From the cell containing the given text, extract its center point as [X, Y] coordinate. 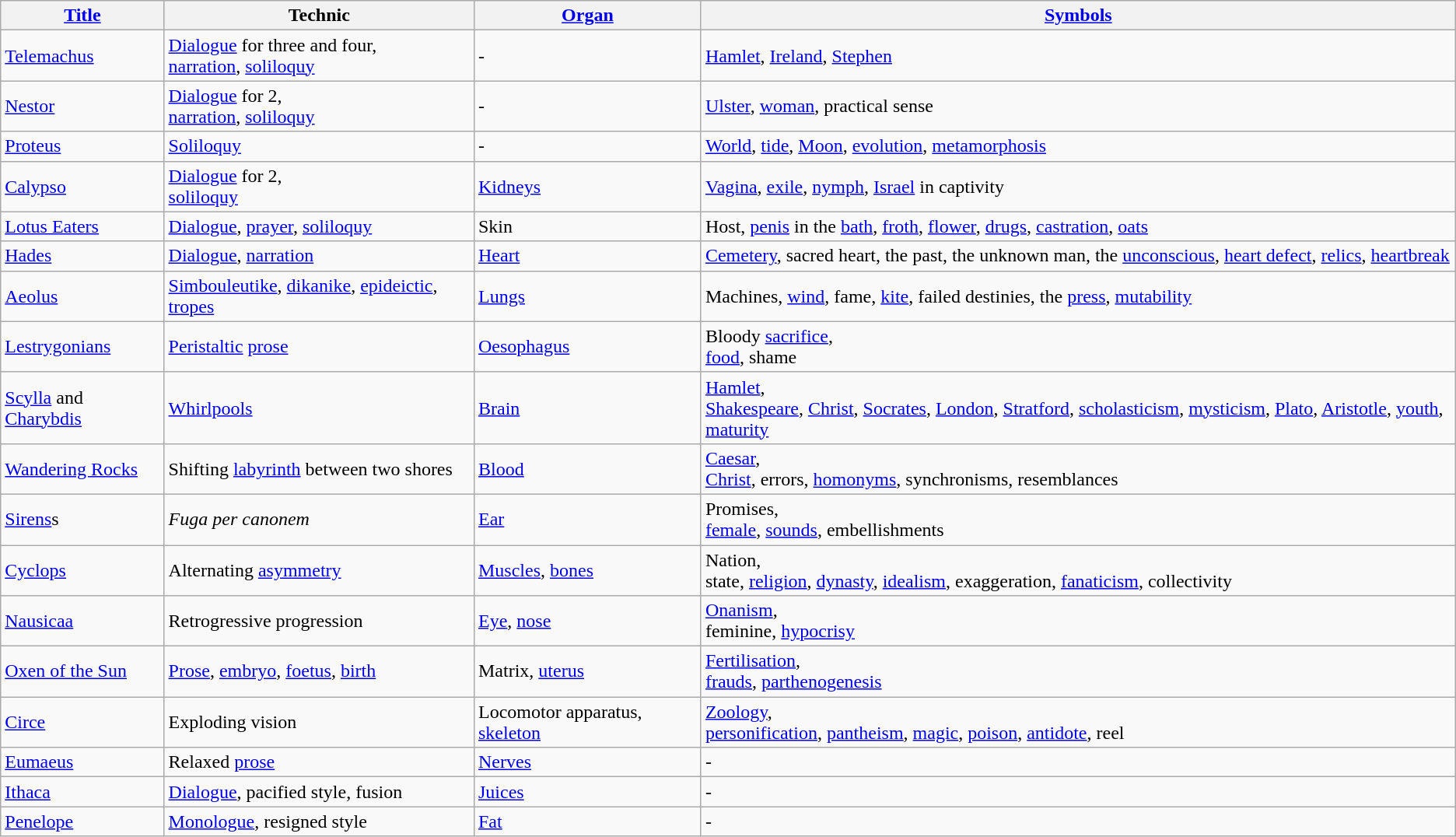
Dialogue, narration [319, 256]
Organ [587, 16]
Whirlpools [319, 408]
Dialogue for 2,soliloquy [319, 187]
Retrogressive progression [319, 621]
Brain [587, 408]
Fuga per canonem [319, 520]
Hamlet, Ireland, Stephen [1078, 56]
Lotus Eaters [82, 226]
Promises,female, sounds, embellishments [1078, 520]
Lungs [587, 296]
Circe [82, 722]
Eye, nose [587, 621]
Prose, embryo, foetus, birth [319, 672]
Alternating asymmetry [319, 569]
Vagina, exile, nymph, Israel in captivity [1078, 187]
Muscles, bones [587, 569]
Eumaeus [82, 762]
Soliloquy [319, 146]
Title [82, 16]
Penelope [82, 821]
Heart [587, 256]
Zoology,personification, pantheism, magic, poison, antidote, reel [1078, 722]
Host, penis in the bath, froth, flower, drugs, castration, oats [1078, 226]
Bloody sacrifice,food, shame [1078, 347]
Peristaltic prose [319, 347]
Ulster, woman, practical sense [1078, 106]
Machines, wind, fame, kite, failed destinies, the press, mutability [1078, 296]
Blood [587, 468]
Lestrygonians [82, 347]
Fat [587, 821]
Simbouleutike, dikanike, epideictic, tropes [319, 296]
Dialogue for three and four,narration, soliloquy [319, 56]
World, tide, Moon, evolution, metamorphosis [1078, 146]
Nausicaa [82, 621]
Locomotor apparatus, skeleton [587, 722]
Calypso [82, 187]
Ear [587, 520]
Nestor [82, 106]
Telemachus [82, 56]
Shifting labyrinth between two shores [319, 468]
Kidneys [587, 187]
Fertilisation,frauds, parthenogenesis [1078, 672]
Dialogue, prayer, soliloquy [319, 226]
Ithaca [82, 792]
Hades [82, 256]
Dialogue, pacified style, fusion [319, 792]
Cyclops [82, 569]
Relaxed prose [319, 762]
Caesar,Christ, errors, homonyms, synchronisms, resemblances [1078, 468]
Skin [587, 226]
Monologue, resigned style [319, 821]
Exploding vision [319, 722]
Juices [587, 792]
Nation,state, religion, dynasty, idealism, exaggeration, fanaticism, collectivity [1078, 569]
Hamlet,Shakespeare, Christ, Socrates, London, Stratford, scholasticism, mysticism, Plato, Aristotle, youth, maturity [1078, 408]
Onanism,feminine, hypocrisy [1078, 621]
Oesophagus [587, 347]
Sirenss [82, 520]
Aeolus [82, 296]
Scylla and Charybdis [82, 408]
Oxen of the Sun [82, 672]
Dialogue for 2,narration, soliloquy [319, 106]
Proteus [82, 146]
Symbols [1078, 16]
Cemetery, sacred heart, the past, the unknown man, the unconscious, heart defect, relics, heartbreak [1078, 256]
Matrix, uterus [587, 672]
Wandering Rocks [82, 468]
Technic [319, 16]
Nerves [587, 762]
